Extract the (X, Y) coordinate from the center of the cell holding the provided text.  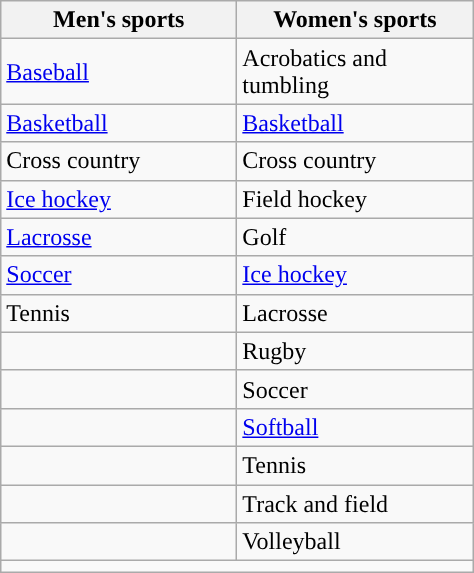
Acrobatics and tumbling (355, 72)
Track and field (355, 503)
Rugby (355, 351)
Men's sports (119, 20)
Golf (355, 237)
Softball (355, 427)
Volleyball (355, 542)
Field hockey (355, 199)
Women's sports (355, 20)
Baseball (119, 72)
